Pinpoint the cell where the given text exists, returning its (x, y) midpoint coordinate. 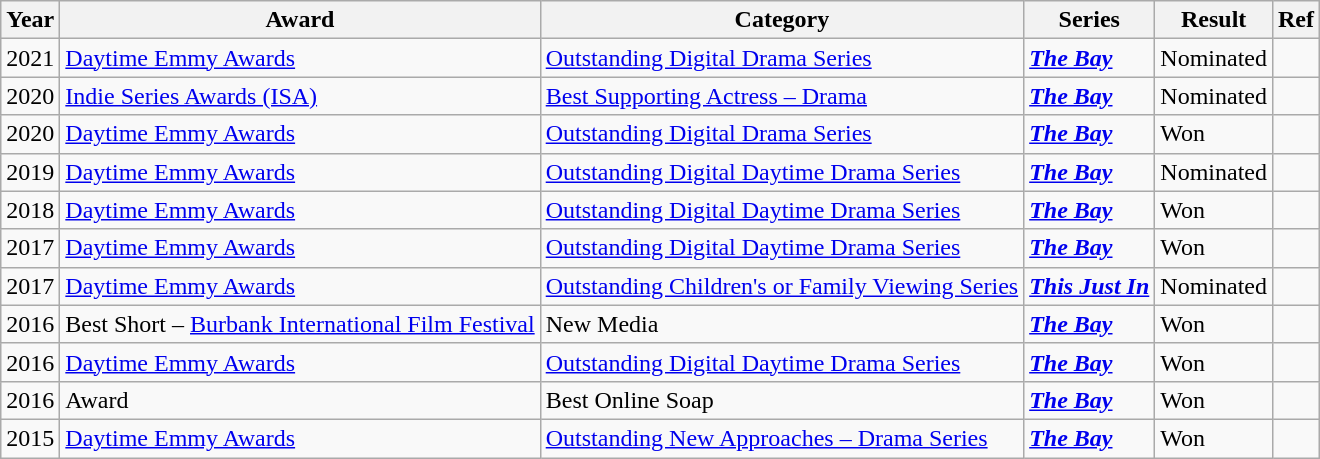
Best Short – Burbank International Film Festival (300, 324)
Ref (1296, 20)
Category (782, 20)
Best Online Soap (782, 400)
Series (1090, 20)
Outstanding New Approaches – Drama Series (782, 438)
Year (30, 20)
New Media (782, 324)
This Just In (1090, 286)
Outstanding Children's or Family Viewing Series (782, 286)
Result (1214, 20)
2018 (30, 210)
2019 (30, 172)
2015 (30, 438)
Indie Series Awards (ISA) (300, 96)
Best Supporting Actress – Drama (782, 96)
2021 (30, 58)
